Pinpoint the cell where the given text exists, returning its (X, Y) midpoint coordinate. 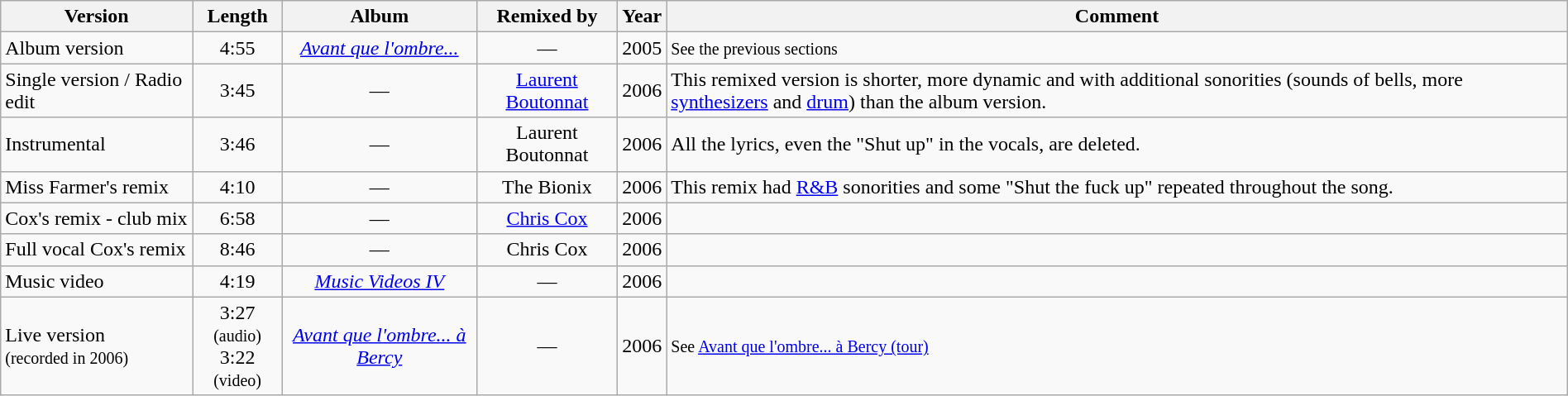
Length (238, 17)
Cox's remix - club mix (97, 218)
Single version / Radio edit (97, 91)
Avant que l'ombre... (380, 48)
3:27 (audio) 3:22 (video) (238, 346)
All the lyrics, even the "Shut up" in the vocals, are deleted. (1116, 144)
8:46 (238, 250)
Miss Farmer's remix (97, 187)
Comment (1116, 17)
Remixed by (547, 17)
3:45 (238, 91)
4:10 (238, 187)
Year (642, 17)
6:58 (238, 218)
Live version (recorded in 2006) (97, 346)
See the previous sections (1116, 48)
Full vocal Cox's remix (97, 250)
See Avant que l'ombre... à Bercy (tour) (1116, 346)
4:19 (238, 281)
Avant que l'ombre... à Bercy (380, 346)
Music Videos IV (380, 281)
Music video (97, 281)
Album version (97, 48)
Version (97, 17)
This remixed version is shorter, more dynamic and with additional sonorities (sounds of bells, more synthesizers and drum) than the album version. (1116, 91)
This remix had R&B sonorities and some "Shut the fuck up" repeated throughout the song. (1116, 187)
Instrumental (97, 144)
The Bionix (547, 187)
4:55 (238, 48)
Album (380, 17)
2005 (642, 48)
3:46 (238, 144)
